Locate the cell with the specified text and output its (X, Y) center coordinate. 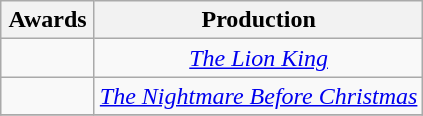
The Nightmare Before Christmas (258, 96)
Production (258, 20)
The Lion King (258, 58)
Awards (48, 20)
